Extract the [x, y] coordinate from the center of the cell holding the provided text.  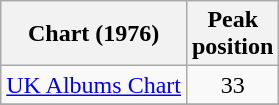
Peakposition [232, 34]
33 [232, 85]
Chart (1976) [94, 34]
UK Albums Chart [94, 85]
